Output the [X, Y] coordinate of the center of the cell containing the given text.  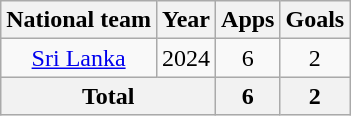
Goals [315, 20]
National team [79, 20]
Year [186, 20]
2024 [186, 58]
Apps [248, 20]
Sri Lanka [79, 58]
Total [108, 96]
